Determine the (X, Y) coordinate at the center of the cell enclosing the given text.  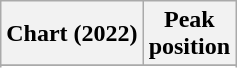
Chart (2022) (72, 34)
Peakposition (189, 34)
